From the cell containing the given text, extract its center point as [x, y] coordinate. 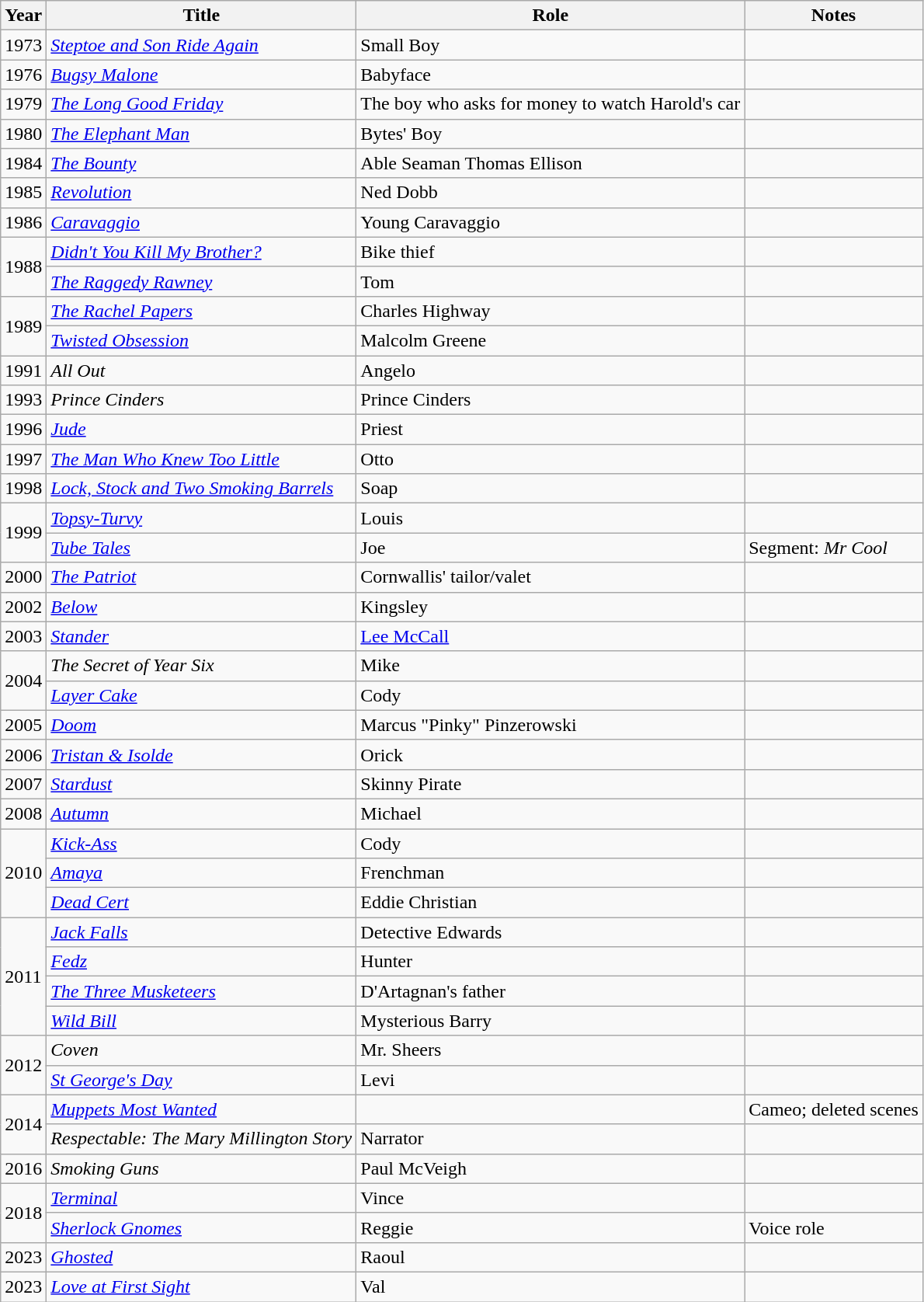
Lock, Stock and Two Smoking Barrels [202, 489]
Priest [551, 430]
Mysterious Barry [551, 1021]
Layer Cake [202, 695]
1988 [23, 266]
Segment: Mr Cool [834, 548]
1993 [23, 400]
Fedz [202, 962]
Title [202, 16]
Frenchman [551, 873]
Reggie [551, 1227]
Cornwallis' tailor/valet [551, 577]
2011 [23, 976]
Ned Dobb [551, 193]
2010 [23, 872]
1999 [23, 533]
2000 [23, 577]
1984 [23, 163]
Year [23, 16]
Raoul [551, 1257]
Tube Tales [202, 548]
Dead Cert [202, 903]
2004 [23, 681]
Coven [202, 1050]
1973 [23, 45]
Eddie Christian [551, 903]
Paul McVeigh [551, 1168]
2006 [23, 754]
Stander [202, 636]
Skinny Pirate [551, 784]
Twisted Obsession [202, 340]
Autumn [202, 813]
1976 [23, 75]
1979 [23, 104]
Small Boy [551, 45]
Ghosted [202, 1257]
1980 [23, 134]
Mr. Sheers [551, 1050]
D'Artagnan's father [551, 991]
Soap [551, 489]
2014 [23, 1124]
1996 [23, 430]
Respectable: The Mary Millington Story [202, 1139]
2008 [23, 813]
Smoking Guns [202, 1168]
Wild Bill [202, 1021]
Mike [551, 666]
Joe [551, 548]
1997 [23, 459]
1991 [23, 371]
The Long Good Friday [202, 104]
The Patriot [202, 577]
The Bounty [202, 163]
Didn't You Kill My Brother? [202, 252]
Love at First Sight [202, 1286]
Narrator [551, 1139]
Babyface [551, 75]
Detective Edwards [551, 932]
Cameo; deleted scenes [834, 1109]
Lee McCall [551, 636]
Val [551, 1286]
St George's Day [202, 1080]
The Secret of Year Six [202, 666]
Able Seaman Thomas Ellison [551, 163]
The boy who asks for money to watch Harold's car [551, 104]
Steptoe and Son Ride Again [202, 45]
Bike thief [551, 252]
2005 [23, 725]
Marcus "Pinky" Pinzerowski [551, 725]
The Raggedy Rawney [202, 281]
2007 [23, 784]
Jack Falls [202, 932]
Terminal [202, 1198]
Revolution [202, 193]
Amaya [202, 873]
2012 [23, 1065]
Role [551, 16]
Bugsy Malone [202, 75]
The Rachel Papers [202, 311]
Kingsley [551, 607]
All Out [202, 371]
Angelo [551, 371]
Charles Highway [551, 311]
Vince [551, 1198]
Sherlock Gnomes [202, 1227]
Topsy-Turvy [202, 518]
Levi [551, 1080]
2018 [23, 1213]
1989 [23, 325]
Young Caravaggio [551, 222]
1985 [23, 193]
Kick-Ass [202, 843]
1998 [23, 489]
Tom [551, 281]
Hunter [551, 962]
2002 [23, 607]
Jude [202, 430]
Stardust [202, 784]
Malcolm Greene [551, 340]
Michael [551, 813]
2003 [23, 636]
Notes [834, 16]
Tristan & Isolde [202, 754]
Orick [551, 754]
1986 [23, 222]
The Elephant Man [202, 134]
2016 [23, 1168]
The Three Musketeers [202, 991]
Doom [202, 725]
Louis [551, 518]
Muppets Most Wanted [202, 1109]
Below [202, 607]
The Man Who Knew Too Little [202, 459]
Otto [551, 459]
Bytes' Boy [551, 134]
Voice role [834, 1227]
Caravaggio [202, 222]
